Locate the cell with the specified text and output its (X, Y) center coordinate. 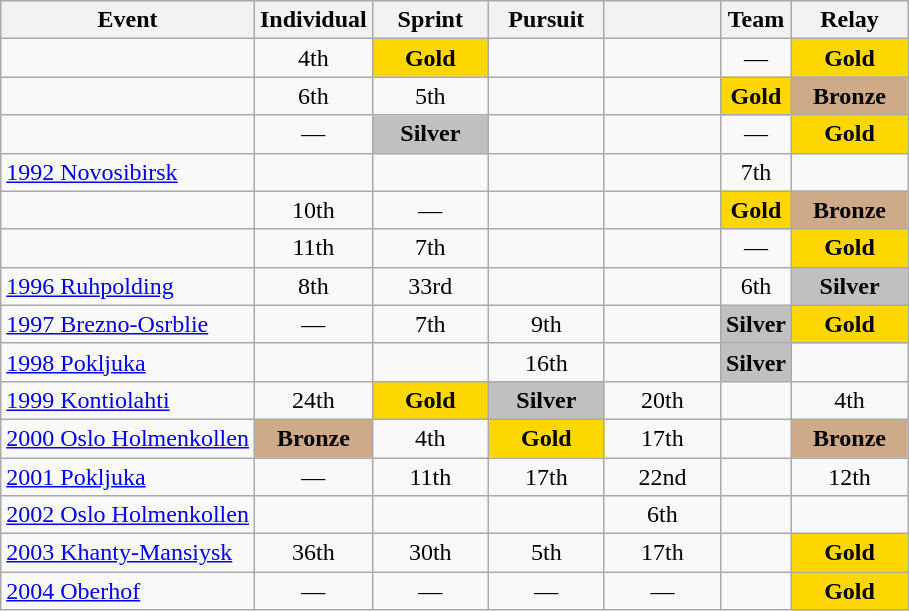
Team (756, 20)
2000 Oslo Holmenkollen (128, 438)
2004 Oberhof (128, 591)
9th (546, 324)
10th (313, 210)
1997 Brezno-Osrblie (128, 324)
8th (313, 286)
1999 Kontiolahti (128, 400)
1996 Ruhpolding (128, 286)
2002 Oslo Holmenkollen (128, 515)
22nd (662, 477)
Event (128, 20)
Individual (313, 20)
2003 Khanty-Mansiysk (128, 553)
1992 Novosibirsk (128, 172)
12th (850, 477)
16th (546, 362)
20th (662, 400)
30th (430, 553)
36th (313, 553)
Sprint (430, 20)
2001 Pokljuka (128, 477)
Pursuit (546, 20)
1998 Pokljuka (128, 362)
24th (313, 400)
33rd (430, 286)
Relay (850, 20)
